Extract the (X, Y) coordinate from the center of the cell holding the provided text.  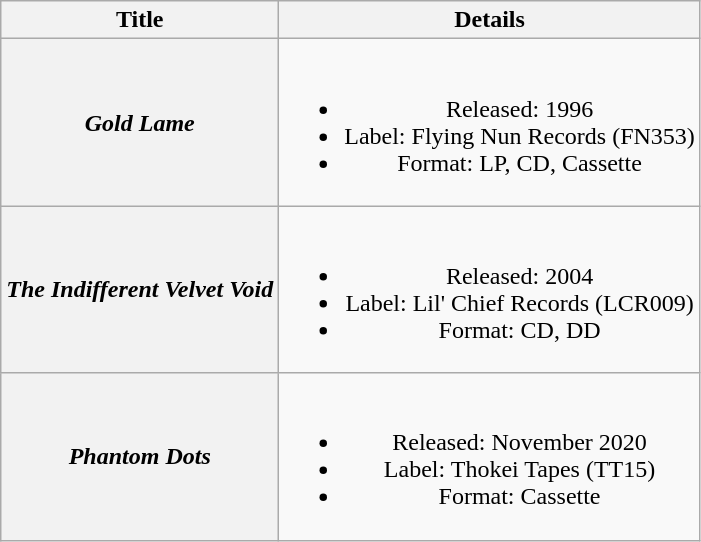
Details (490, 20)
Title (140, 20)
Released: 1996Label: Flying Nun Records (FN353)Format: LP, CD, Cassette (490, 122)
The Indifferent Velvet Void (140, 290)
Gold Lame (140, 122)
Phantom Dots (140, 456)
Released: November 2020Label: Thokei Tapes (TT15)Format: Cassette (490, 456)
Released: 2004Label: Lil' Chief Records (LCR009)Format: CD, DD (490, 290)
